Pinpoint the cell where the given text exists, returning its (X, Y) midpoint coordinate. 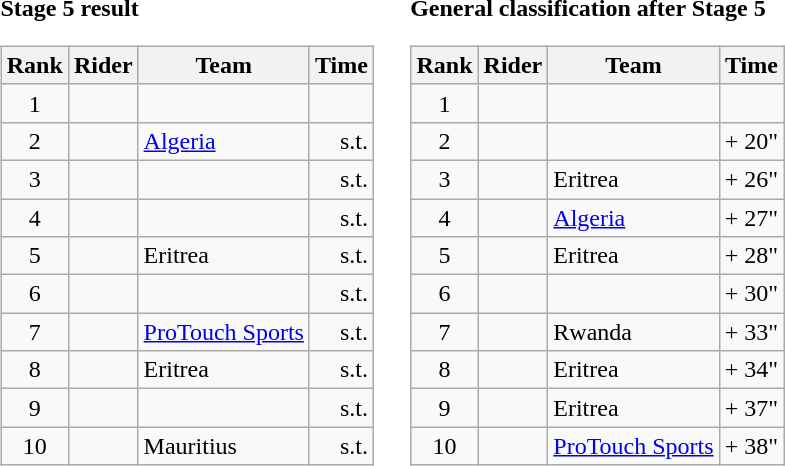
+ 20" (751, 141)
+ 34" (751, 370)
Mauritius (224, 446)
+ 37" (751, 408)
+ 27" (751, 217)
+ 26" (751, 179)
+ 33" (751, 332)
+ 38" (751, 446)
+ 30" (751, 294)
Rwanda (634, 332)
+ 28" (751, 256)
